Detect which cell encompasses the target text, then output its [x, y] center coordinate. 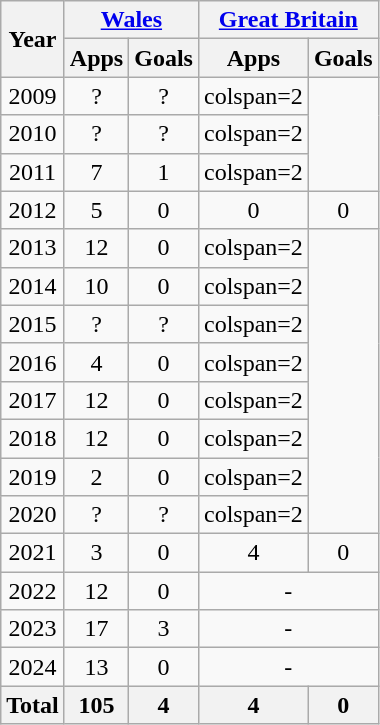
2011 [33, 172]
2 [96, 477]
2022 [33, 591]
2015 [33, 324]
5 [96, 210]
105 [96, 705]
7 [96, 172]
2023 [33, 629]
2021 [33, 553]
13 [96, 667]
2016 [33, 362]
Year [33, 39]
Wales [131, 20]
17 [96, 629]
2014 [33, 286]
2018 [33, 438]
2013 [33, 248]
1 [164, 172]
2024 [33, 667]
Total [33, 705]
Great Britain [288, 20]
10 [96, 286]
2009 [33, 96]
2010 [33, 134]
2019 [33, 477]
2012 [33, 210]
2017 [33, 400]
2020 [33, 515]
